Capture the cell that displays the provided text and extract its (x, y) central coordinate. 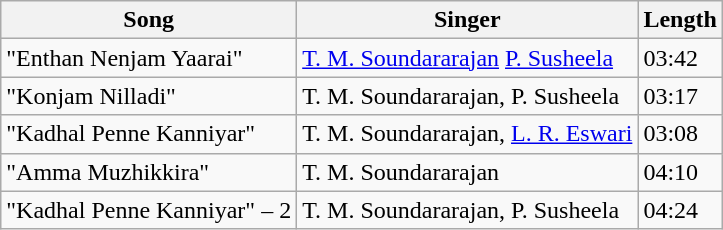
"Konjam Nilladi" (149, 96)
"Amma Muzhikkira" (149, 172)
04:24 (680, 210)
"Kadhal Penne Kanniyar" – 2 (149, 210)
Song (149, 20)
"Enthan Nenjam Yaarai" (149, 58)
03:17 (680, 96)
03:42 (680, 58)
Length (680, 20)
03:08 (680, 134)
04:10 (680, 172)
T. M. Soundararajan (468, 172)
T. M. Soundararajan, L. R. Eswari (468, 134)
"Kadhal Penne Kanniyar" (149, 134)
Singer (468, 20)
T. M. Soundararajan P. Susheela (468, 58)
